From the cell containing the given text, extract its center point as [X, Y] coordinate. 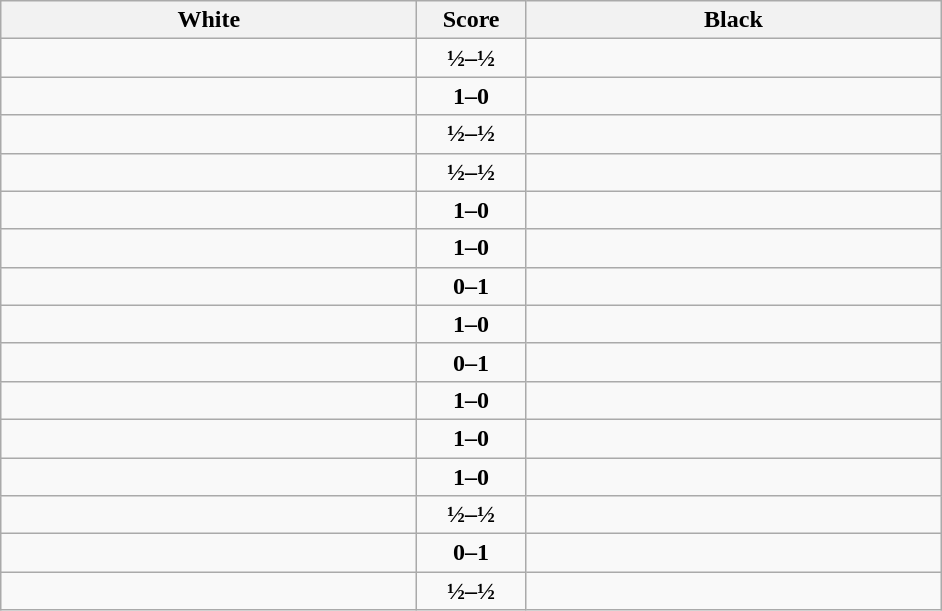
Black [733, 20]
White [209, 20]
Score [472, 20]
